Find where the given text appears and provide that cell's center as [x, y] coordinate. 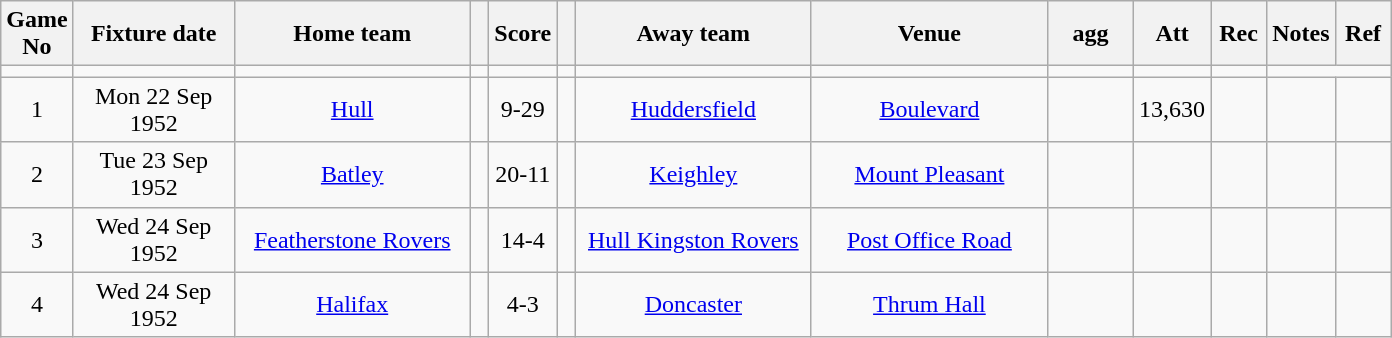
Mon 22 Sep 1952 [154, 110]
Huddersfield [693, 110]
Fixture date [154, 34]
1 [37, 110]
Thrum Hall [929, 304]
Tue 23 Sep 1952 [154, 174]
9-29 [523, 110]
Rec [1239, 34]
Notes [1301, 34]
13,630 [1172, 110]
Post Office Road [929, 240]
agg [1090, 34]
Game No [37, 34]
Hull [352, 110]
4-3 [523, 304]
2 [37, 174]
Featherstone Rovers [352, 240]
14-4 [523, 240]
Ref [1363, 34]
Venue [929, 34]
Hull Kingston Rovers [693, 240]
3 [37, 240]
4 [37, 304]
Home team [352, 34]
Keighley [693, 174]
Batley [352, 174]
Boulevard [929, 110]
Away team [693, 34]
Halifax [352, 304]
Mount Pleasant [929, 174]
Score [523, 34]
Doncaster [693, 304]
20-11 [523, 174]
Att [1172, 34]
